Find where the given text appears and provide that cell's center as [x, y] coordinate. 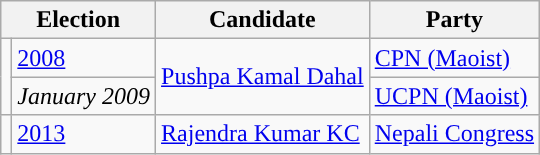
January 2009 [84, 96]
Candidate [263, 20]
2008 [84, 58]
CPN (Maoist) [454, 58]
Party [454, 20]
UCPN (Maoist) [454, 96]
Rajendra Kumar KC [263, 134]
Election [78, 20]
2013 [84, 134]
Nepali Congress [454, 134]
Pushpa Kamal Dahal [263, 77]
